Return the (X, Y) coordinate for the center point of the cell that contains the specified text.  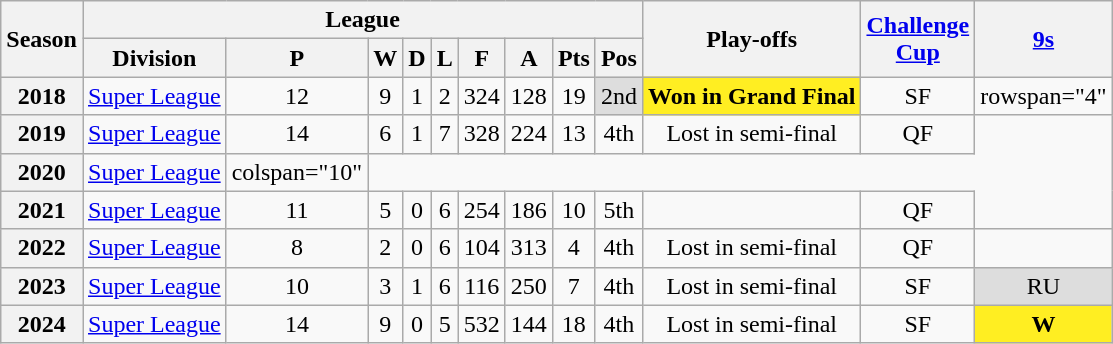
Play-offs (751, 39)
rowspan="4" (1044, 96)
L (444, 58)
Won in Grand Final (751, 96)
Season (42, 39)
Pos (618, 58)
313 (528, 248)
328 (482, 134)
Division (154, 58)
League (362, 20)
A (528, 58)
144 (528, 324)
RU (1044, 286)
116 (482, 286)
2021 (42, 210)
18 (574, 324)
5th (618, 210)
2018 (42, 96)
3 (386, 286)
19 (574, 96)
F (482, 58)
2023 (42, 286)
ChallengeCup (918, 39)
254 (482, 210)
9s (1044, 39)
2019 (42, 134)
224 (528, 134)
186 (528, 210)
324 (482, 96)
P (297, 58)
11 (297, 210)
8 (297, 248)
4 (574, 248)
128 (528, 96)
2nd (618, 96)
Pts (574, 58)
D (417, 58)
250 (528, 286)
2020 (42, 172)
colspan="10" (297, 172)
104 (482, 248)
532 (482, 324)
13 (574, 134)
2024 (42, 324)
2022 (42, 248)
12 (297, 96)
